Extract the [x, y] coordinate from the center of the cell holding the provided text.  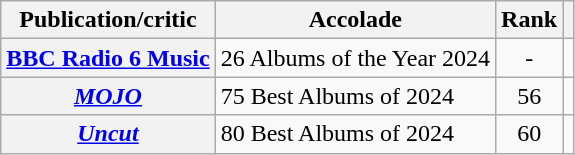
- [530, 58]
Rank [530, 20]
60 [530, 134]
75 Best Albums of 2024 [355, 96]
BBC Radio 6 Music [108, 58]
Publication/critic [108, 20]
Accolade [355, 20]
80 Best Albums of 2024 [355, 134]
56 [530, 96]
Uncut [108, 134]
26 Albums of the Year 2024 [355, 58]
MOJO [108, 96]
